Return (X, Y) of the center of cell containing provided text 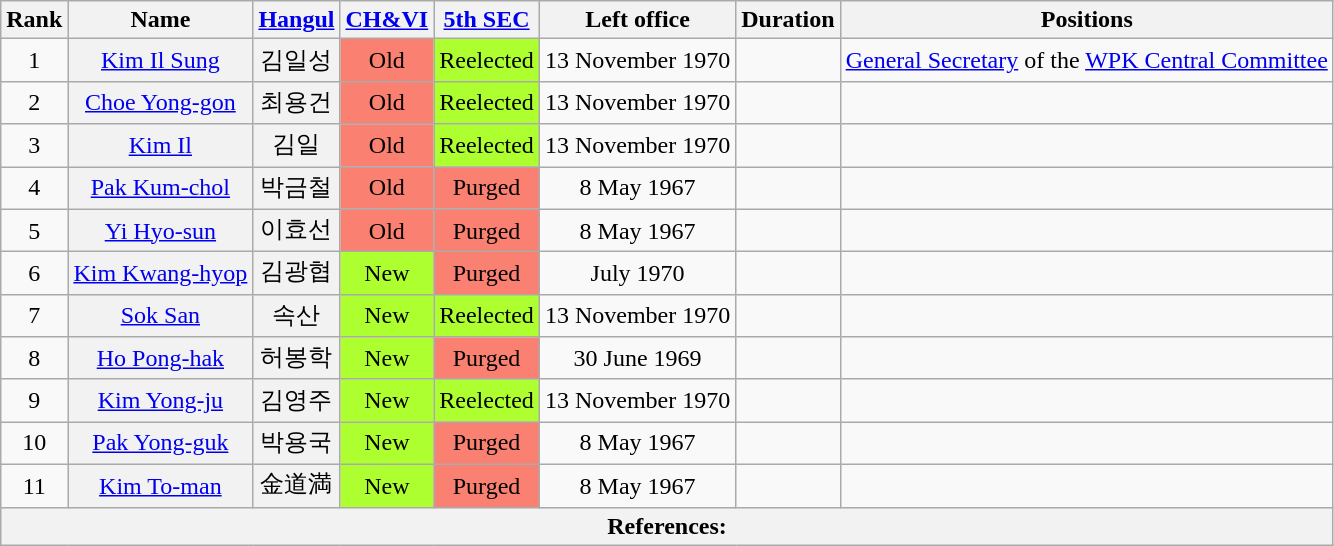
이효선 (296, 230)
Kim Il Sung (160, 60)
CH&VI (387, 20)
Pak Kum-chol (160, 188)
속산 (296, 316)
Kim To-man (160, 486)
30 June 1969 (637, 358)
8 (34, 358)
Ho Pong-hak (160, 358)
10 (34, 444)
11 (34, 486)
Hangul (296, 20)
1 (34, 60)
金道満 (296, 486)
Kim Yong-ju (160, 400)
Duration (788, 20)
김일성 (296, 60)
박금철 (296, 188)
General Secretary of the WPK Central Committee (1086, 60)
References: (668, 526)
3 (34, 146)
2 (34, 102)
6 (34, 274)
4 (34, 188)
Left office (637, 20)
김일 (296, 146)
7 (34, 316)
Choe Yong-gon (160, 102)
최용건 (296, 102)
허봉학 (296, 358)
박용국 (296, 444)
Positions (1086, 20)
5th SEC (487, 20)
Rank (34, 20)
July 1970 (637, 274)
Yi Hyo-sun (160, 230)
Name (160, 20)
김영주 (296, 400)
김광협 (296, 274)
Sok San (160, 316)
9 (34, 400)
Pak Yong-guk (160, 444)
Kim Il (160, 146)
Kim Kwang-hyop (160, 274)
5 (34, 230)
